Find where the given text appears and provide that cell's center as (X, Y) coordinate. 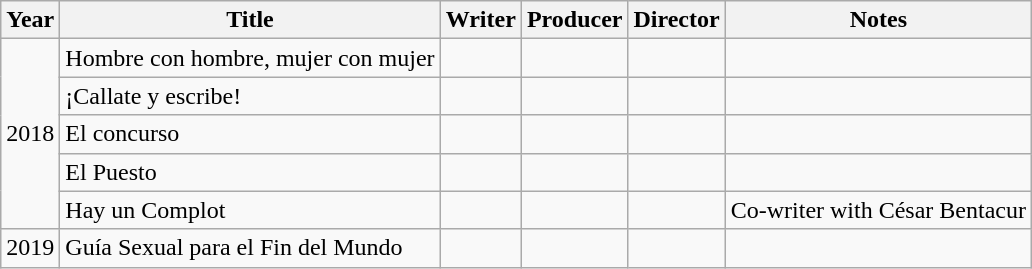
Co-writer with César Bentacur (878, 210)
El concurso (250, 134)
Year (30, 20)
Director (676, 20)
El Puesto (250, 172)
¡Callate y escribe! (250, 96)
Producer (574, 20)
2019 (30, 248)
Notes (878, 20)
Guía Sexual para el Fin del Mundo (250, 248)
Hombre con hombre, mujer con mujer (250, 58)
Writer (480, 20)
Hay un Complot (250, 210)
Title (250, 20)
2018 (30, 134)
